Provide the [X, Y] coordinate of the cell's center where the given text is located.  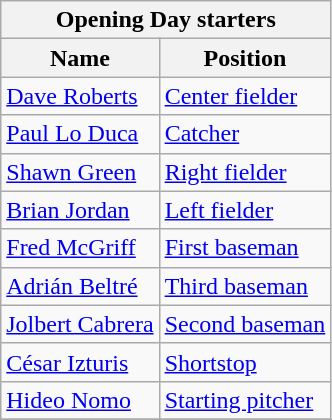
First baseman [245, 248]
Dave Roberts [80, 96]
Starting pitcher [245, 400]
Third baseman [245, 286]
Position [245, 58]
Center fielder [245, 96]
Paul Lo Duca [80, 134]
Right fielder [245, 172]
Catcher [245, 134]
Adrián Beltré [80, 286]
Jolbert Cabrera [80, 324]
Shawn Green [80, 172]
Left fielder [245, 210]
Hideo Nomo [80, 400]
Second baseman [245, 324]
Shortstop [245, 362]
César Izturis [80, 362]
Brian Jordan [80, 210]
Fred McGriff [80, 248]
Name [80, 58]
Opening Day starters [166, 20]
